Pinpoint the cell where the given text exists, returning its (X, Y) midpoint coordinate. 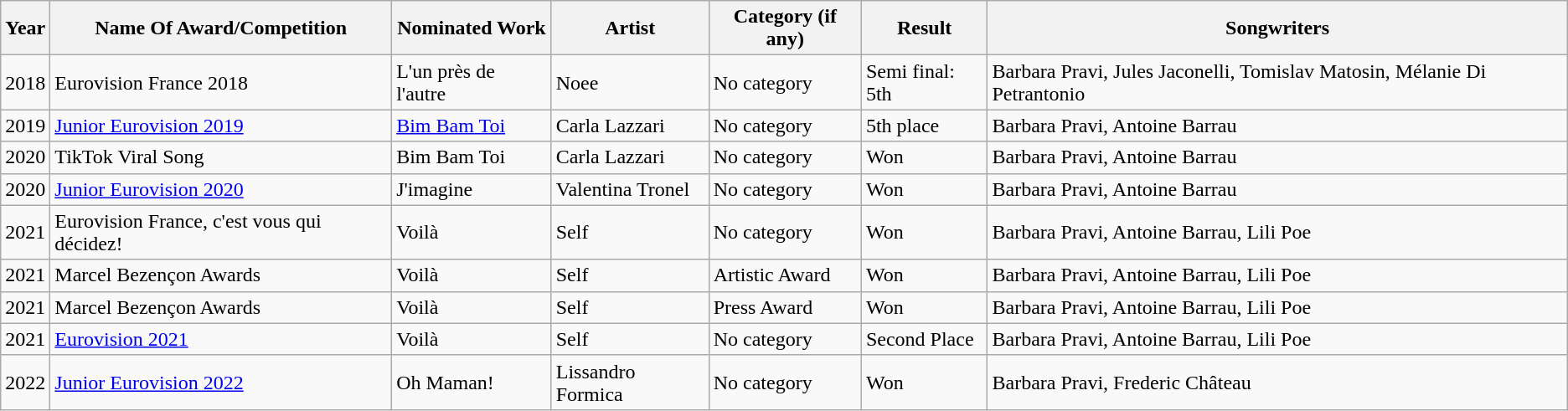
TikTok Viral Song (221, 157)
Eurovision France 2018 (221, 82)
Lissandro Formica (630, 382)
Junior Eurovision 2022 (221, 382)
Junior Eurovision 2019 (221, 126)
Nominated Work (472, 28)
2018 (25, 82)
Artistic Award (785, 275)
J'imagine (472, 189)
Oh Maman! (472, 382)
Category (if any) (785, 28)
Junior Eurovision 2020 (221, 189)
Eurovision France, c'est vous qui décidez! (221, 233)
5th place (925, 126)
Eurovision 2021 (221, 339)
Press Award (785, 307)
Semi final: 5th (925, 82)
Name Of Award/Competition (221, 28)
Artist (630, 28)
L'un près de l'autre (472, 82)
2022 (25, 382)
Second Place (925, 339)
Noee (630, 82)
2019 (25, 126)
Valentina Tronel (630, 189)
Songwriters (1277, 28)
Barbara Pravi, Frederic Château (1277, 382)
Year (25, 28)
Result (925, 28)
Barbara Pravi, Jules Jaconelli, Tomislav Matosin, Mélanie Di Petrantonio (1277, 82)
